Search for the cell housing the specified text and yield its (x, y) center coordinate. 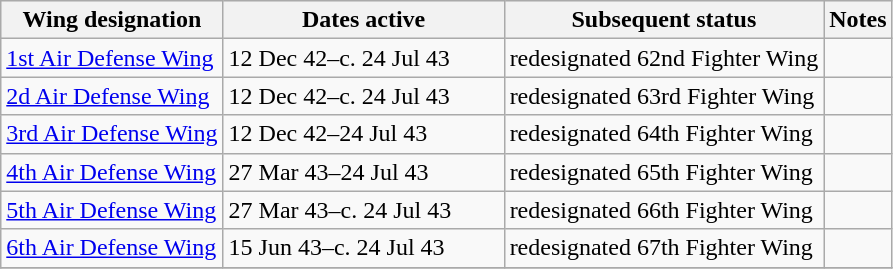
redesignated 63rd Fighter Wing (664, 96)
15 Jun 43–c. 24 Jul 43 (364, 248)
Notes (858, 20)
5th Air Defense Wing (112, 210)
Subsequent status (664, 20)
4th Air Defense Wing (112, 172)
1st Air Defense Wing (112, 58)
redesignated 62nd Fighter Wing (664, 58)
redesignated 65th Fighter Wing (664, 172)
Wing designation (112, 20)
27 Mar 43–c. 24 Jul 43 (364, 210)
Dates active (364, 20)
redesignated 67th Fighter Wing (664, 248)
redesignated 66th Fighter Wing (664, 210)
27 Mar 43–24 Jul 43 (364, 172)
redesignated 64th Fighter Wing (664, 134)
3rd Air Defense Wing (112, 134)
12 Dec 42–24 Jul 43 (364, 134)
6th Air Defense Wing (112, 248)
2d Air Defense Wing (112, 96)
